Return [x, y] of the center of cell containing provided text 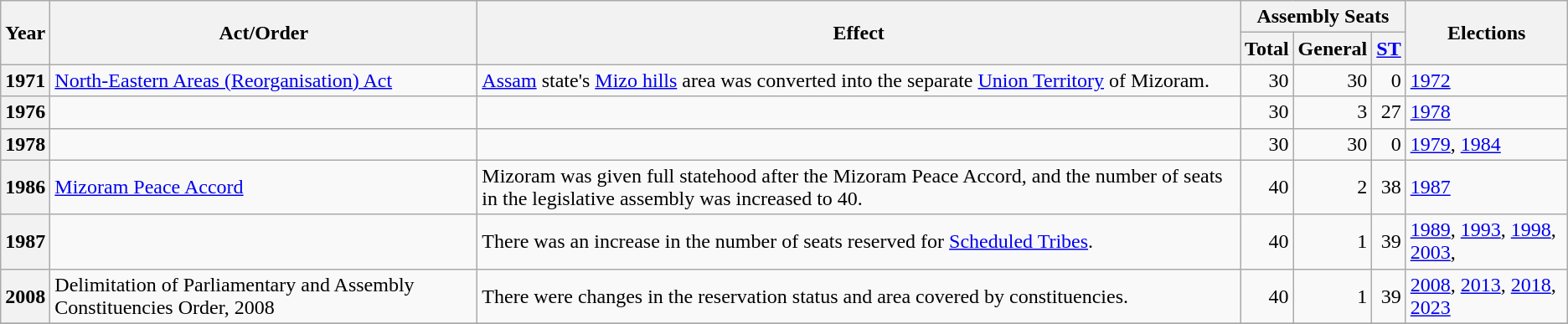
Mizoram Peace Accord [264, 188]
1986 [25, 188]
1989, 1993, 1998, 2003, [1486, 241]
General [1333, 49]
Mizoram was given full statehood after the Mizoram Peace Accord, and the number of seats in the legislative assembly was increased to 40. [859, 188]
1971 [25, 80]
Delimitation of Parliamentary and Assembly Constituencies Order, 2008 [264, 296]
27 [1389, 112]
1976 [25, 112]
1979, 1984 [1486, 144]
2 [1333, 188]
There were changes in the reservation status and area covered by constituencies. [859, 296]
Total [1267, 49]
North-Eastern Areas (Reorganisation) Act [264, 80]
There was an increase in the number of seats reserved for Scheduled Tribes. [859, 241]
Act/Order [264, 33]
Assam state's Mizo hills area was converted into the separate Union Territory of Mizoram. [859, 80]
38 [1389, 188]
Year [25, 33]
ST [1389, 49]
2008 [25, 296]
2008, 2013, 2018, 2023 [1486, 296]
Effect [859, 33]
Elections [1486, 33]
Assembly Seats [1323, 17]
3 [1333, 112]
1972 [1486, 80]
